For the text-containing cell, return its midpoint in [x, y] coordinate format. 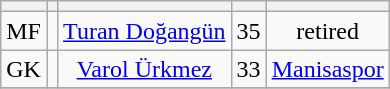
35 [248, 31]
MF [24, 31]
33 [248, 69]
Varol Ürkmez [145, 69]
Manisaspor [328, 69]
Turan Doğangün [145, 31]
retired [328, 31]
GK [24, 69]
